Detect which cell encompasses the target text, then output its (x, y) center coordinate. 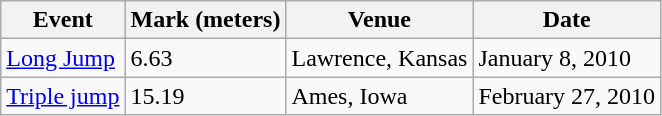
Ames, Iowa (380, 96)
January 8, 2010 (567, 58)
Long Jump (63, 58)
Lawrence, Kansas (380, 58)
Event (63, 20)
Triple jump (63, 96)
15.19 (206, 96)
Date (567, 20)
February 27, 2010 (567, 96)
6.63 (206, 58)
Mark (meters) (206, 20)
Venue (380, 20)
